Determine the (x, y) coordinate at the center of the cell enclosing the given text.  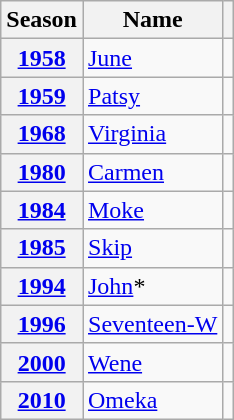
Wene (152, 362)
1968 (42, 134)
June (152, 58)
1985 (42, 248)
Skip (152, 248)
Patsy (152, 96)
1996 (42, 324)
Seventeen-W (152, 324)
Moke (152, 210)
John* (152, 286)
2000 (42, 362)
Omeka (152, 400)
1959 (42, 96)
Season (42, 20)
2010 (42, 400)
Carmen (152, 172)
1980 (42, 172)
Name (152, 20)
1984 (42, 210)
1958 (42, 58)
1994 (42, 286)
Virginia (152, 134)
